Pinpoint the cell where the given text exists, returning its (X, Y) midpoint coordinate. 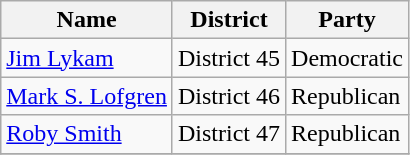
District (228, 20)
Jim Lykam (87, 58)
Roby Smith (87, 134)
Name (87, 20)
District 46 (228, 96)
Mark S. Lofgren (87, 96)
District 47 (228, 134)
Party (348, 20)
Democratic (348, 58)
District 45 (228, 58)
